For the text-containing cell, return its midpoint in (X, Y) coordinate format. 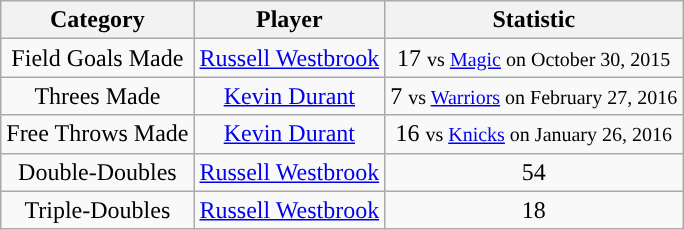
Triple-Doubles (98, 210)
Double-Doubles (98, 172)
Category (98, 20)
Free Throws Made (98, 134)
54 (534, 172)
Threes Made (98, 96)
18 (534, 210)
Field Goals Made (98, 58)
Player (290, 20)
Statistic (534, 20)
16 vs Knicks on January 26, 2016 (534, 134)
17 vs Magic on October 30, 2015 (534, 58)
7 vs Warriors on February 27, 2016 (534, 96)
